Identify which cell holds the provided text, then report its (x, y) central coordinate. 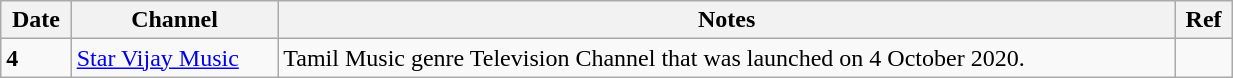
Date (36, 20)
4 (36, 58)
Star Vijay Music (174, 58)
Notes (727, 20)
Tamil Music genre Television Channel that was launched on 4 October 2020. (727, 58)
Channel (174, 20)
Ref (1203, 20)
